Identify which cell holds the provided text, then report its [x, y] central coordinate. 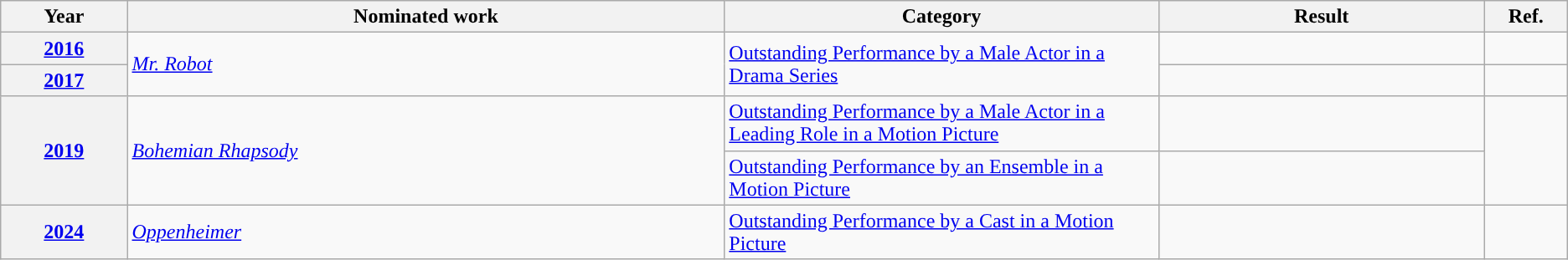
Result [1322, 17]
Outstanding Performance by a Male Actor in a Drama Series [941, 64]
Ref. [1526, 17]
2016 [64, 48]
2017 [64, 80]
2024 [64, 232]
2019 [64, 150]
Bohemian Rhapsody [426, 150]
Outstanding Performance by a Cast in a Motion Picture [941, 232]
Mr. Robot [426, 64]
Outstanding Performance by an Ensemble in a Motion Picture [941, 177]
Category [941, 17]
Year [64, 17]
Oppenheimer [426, 232]
Outstanding Performance by a Male Actor in a Leading Role in a Motion Picture [941, 124]
Nominated work [426, 17]
